Detect which cell encompasses the target text, then output its (x, y) center coordinate. 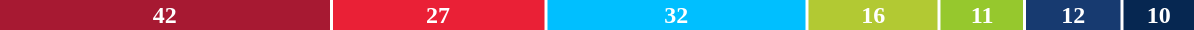
42 (164, 15)
12 (1073, 15)
16 (874, 15)
10 (1158, 15)
27 (438, 15)
11 (982, 15)
32 (676, 15)
